Identify which cell holds the provided text, then report its (X, Y) central coordinate. 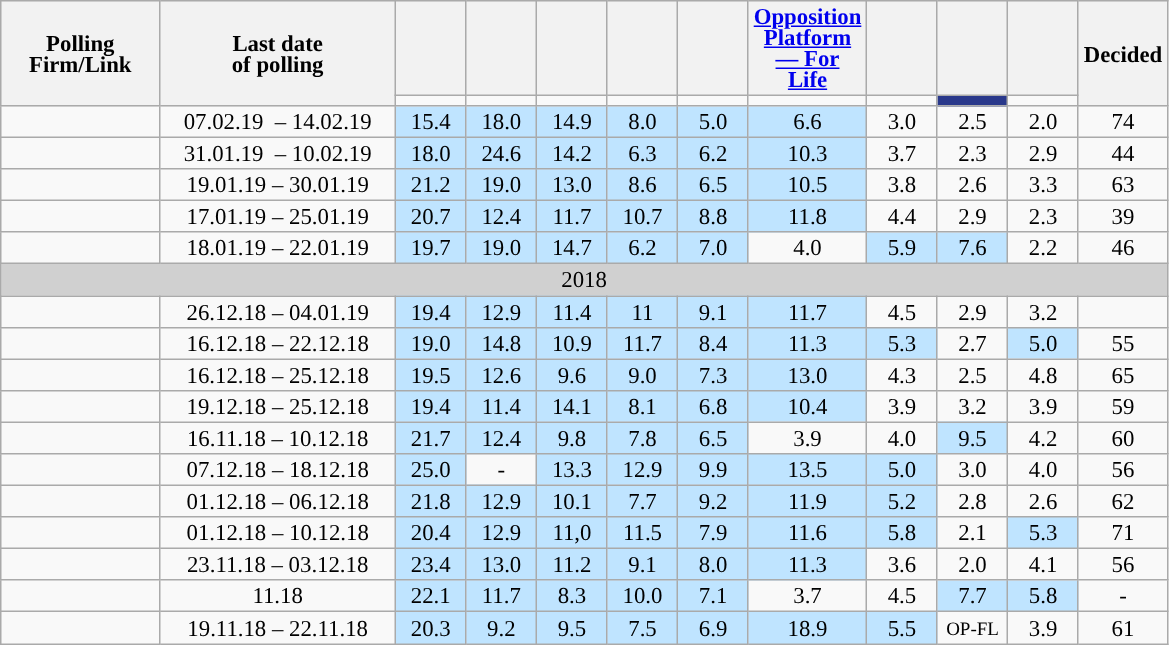
15.4 (430, 122)
Decided (1122, 54)
10.0 (642, 596)
16.11.18 – 10.12.18 (278, 438)
01.12.18 – 06.12.18 (278, 501)
7.9 (714, 533)
24.6 (502, 154)
4.4 (902, 217)
6.3 (642, 154)
20.7 (430, 217)
Opposition Platform — For Life (807, 48)
Last dateof polling (278, 54)
11,0 (572, 533)
2018 (584, 280)
7.1 (714, 596)
60 (1122, 438)
8.6 (642, 185)
4.2 (1044, 438)
14.1 (572, 406)
11.6 (807, 533)
01.12.18 – 10.12.18 (278, 533)
74 (1122, 122)
21.7 (430, 438)
11.2 (572, 564)
14.2 (572, 154)
10.4 (807, 406)
16.12.18 – 22.12.18 (278, 343)
21.2 (430, 185)
13.3 (572, 470)
4.8 (1044, 375)
9.9 (714, 470)
23.11.18 – 03.12.18 (278, 564)
4.3 (902, 375)
19.5 (430, 375)
16.12.18 – 25.12.18 (278, 375)
5.5 (902, 628)
17.01.19 – 25.01.19 (278, 217)
10.5 (807, 185)
14.8 (502, 343)
07.02.19 – 14.02.19 (278, 122)
9.6 (572, 375)
11.8 (807, 217)
9.0 (642, 375)
7.8 (642, 438)
10.3 (807, 154)
8.4 (714, 343)
9.8 (572, 438)
19.12.18 – 25.12.18 (278, 406)
12.6 (502, 375)
14.7 (572, 248)
61 (1122, 628)
5.9 (902, 248)
20.3 (430, 628)
2.7 (972, 343)
3.3 (1044, 185)
2.8 (972, 501)
71 (1122, 533)
3.6 (902, 564)
13.5 (807, 470)
Polling Firm/Link (80, 54)
39 (1122, 217)
22.1 (430, 596)
20.4 (430, 533)
2.2 (1044, 248)
6.9 (714, 628)
7.0 (714, 248)
7.5 (642, 628)
8.8 (714, 217)
11.9 (807, 501)
07.12.18 – 18.12.18 (278, 470)
19.11.18 – 22.11.18 (278, 628)
59 (1122, 406)
26.12.18 – 04.01.19 (278, 312)
5.2 (902, 501)
23.4 (430, 564)
46 (1122, 248)
25.0 (430, 470)
7.6 (972, 248)
19.01.19 – 30.01.19 (278, 185)
44 (1122, 154)
63 (1122, 185)
7.3 (714, 375)
18.9 (807, 628)
8.1 (642, 406)
31.01.19 – 10.02.19 (278, 154)
14.9 (572, 122)
11.5 (642, 533)
8.3 (572, 596)
55 (1122, 343)
6.6 (807, 122)
10.1 (572, 501)
21.8 (430, 501)
4.1 (1044, 564)
10.9 (572, 343)
11 (642, 312)
6.8 (714, 406)
65 (1122, 375)
19.7 (430, 248)
3.8 (902, 185)
62 (1122, 501)
11.18 (278, 596)
18.01.19 – 22.01.19 (278, 248)
10.7 (642, 217)
2.1 (972, 533)
OP-FL (972, 628)
